Search for the cell housing the specified text and yield its (X, Y) center coordinate. 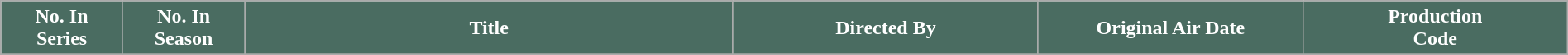
Title (489, 28)
Directed By (885, 28)
Original Air Date (1170, 28)
ProductionCode (1435, 28)
No. InSeries (62, 28)
No. InSeason (184, 28)
